Provide the [X, Y] coordinate of the cell's center where the given text is located.  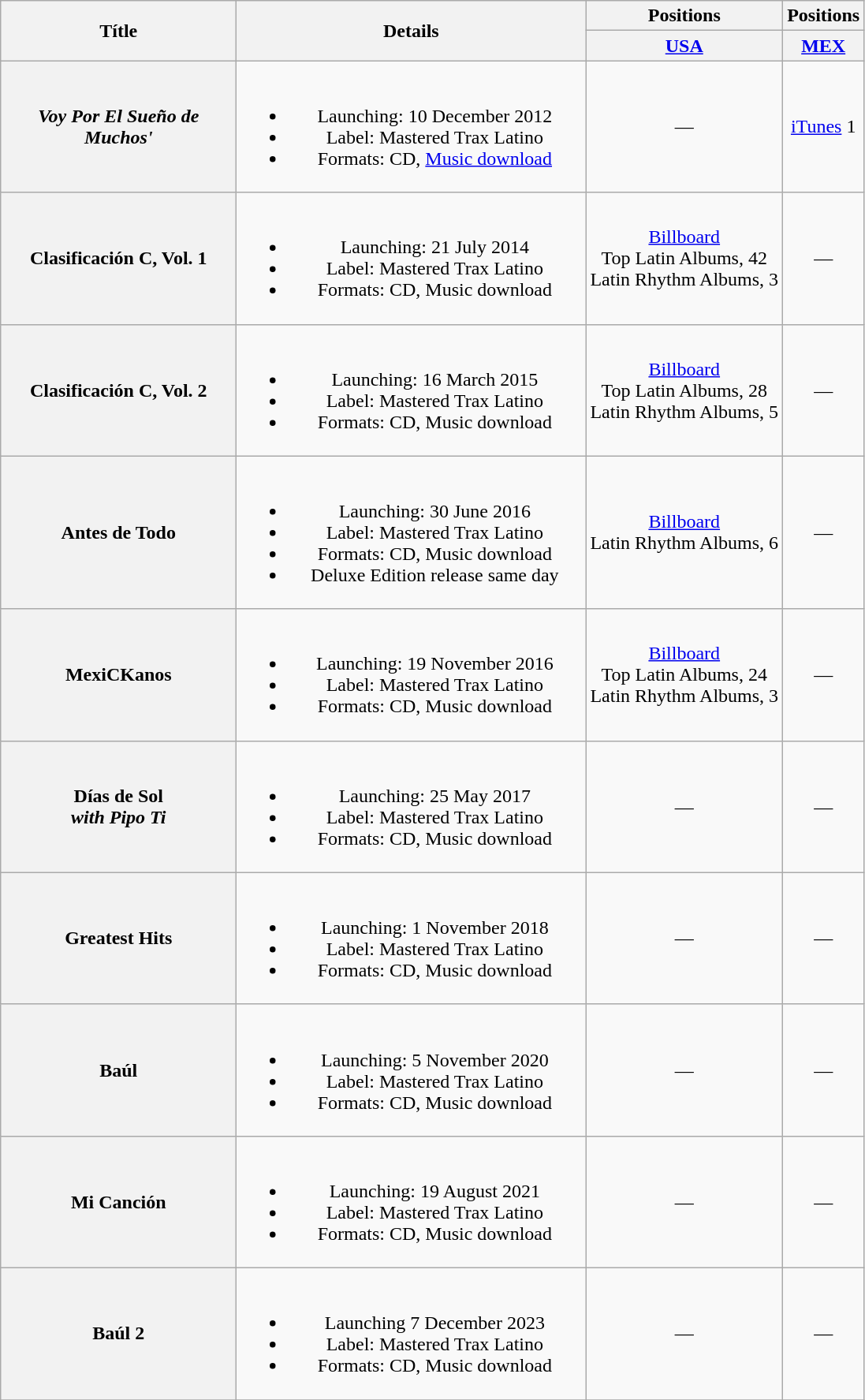
Launching: 21 July 2014Label: Mastered Trax LatinoFormats: CD, Music download [412, 259]
Días de Sol with Pipo Ti [118, 806]
BillboardLatin Rhythm Albums, 6 [684, 532]
Launching 7 December 2023Label: Mastered Trax LatinoFormats: CD, Music download [412, 1333]
Baúl 2 [118, 1333]
Antes de Todo [118, 532]
Clasificación C, Vol. 1 [118, 259]
Clasificación C, Vol. 2 [118, 390]
BillboardTop Latin Albums, 24Latin Rhythm Albums, 3 [684, 675]
BillboardTop Latin Albums, 42Latin Rhythm Albums, 3 [684, 259]
Voy Por El Sueño de Muchos' [118, 126]
MEX [823, 46]
Launching: 1 November 2018Label: Mastered Trax LatinoFormats: CD, Music download [412, 939]
Launching: 30 June 2016Label: Mastered Trax LatinoFormats: CD, Music downloadDeluxe Edition release same day [412, 532]
Details [412, 31]
Launching: 19 August 2021Label: Mastered Trax LatinoFormats: CD, Music download [412, 1202]
MexiCKanos [118, 675]
Mi Canción [118, 1202]
iTunes 1 [823, 126]
USA [684, 46]
Launching: 5 November 2020Label: Mastered Trax LatinoFormats: CD, Music download [412, 1070]
Greatest Hits [118, 939]
Launching: 25 May 2017Label: Mastered Trax LatinoFormats: CD, Music download [412, 806]
Baúl [118, 1070]
Launching: 19 November 2016Label: Mastered Trax LatinoFormats: CD, Music download [412, 675]
Títle [118, 31]
BillboardTop Latin Albums, 28Latin Rhythm Albums, 5 [684, 390]
Launching: 10 December 2012Label: Mastered Trax LatinoFormats: CD, Music download [412, 126]
Launching: 16 March 2015Label: Mastered Trax LatinoFormats: CD, Music download [412, 390]
